Scan for the cell matching the given text and deliver its (x, y) coordinate at center. 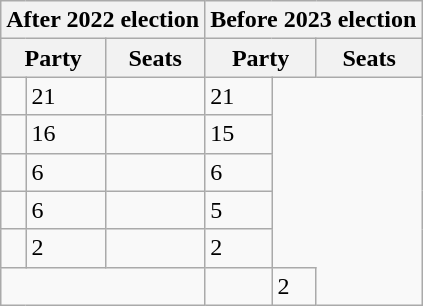
16 (66, 134)
5 (238, 210)
15 (238, 134)
Before 2023 election (314, 20)
After 2022 election (103, 20)
